From the cell containing the given text, extract its center point as (X, Y) coordinate. 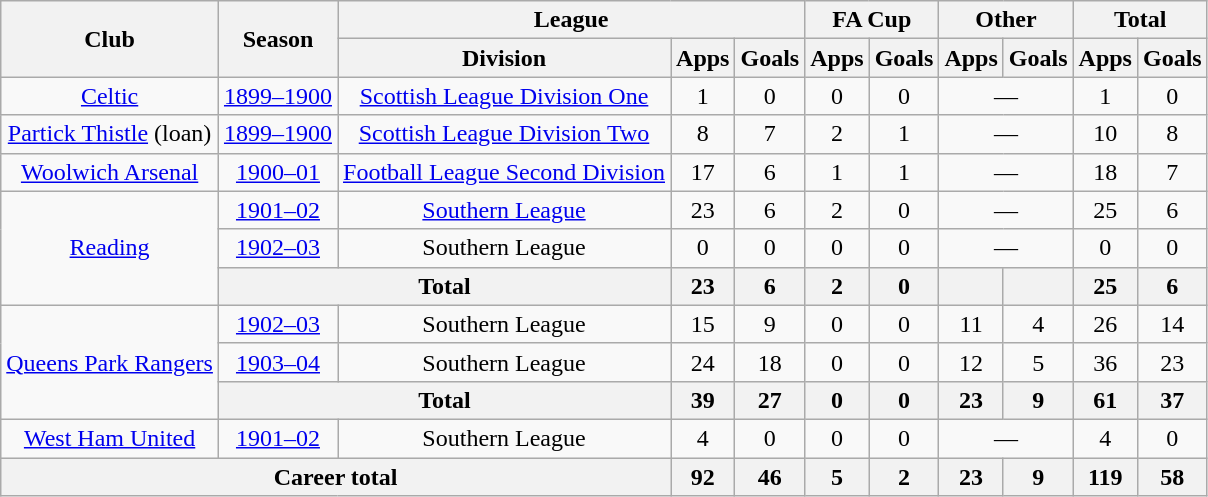
1900–01 (278, 172)
27 (770, 400)
Club (110, 39)
39 (703, 400)
10 (1105, 134)
Season (278, 39)
58 (1172, 477)
FA Cup (872, 20)
37 (1172, 400)
14 (1172, 324)
Celtic (110, 96)
26 (1105, 324)
46 (770, 477)
36 (1105, 362)
11 (971, 324)
Scottish League Division Two (504, 134)
League (572, 20)
West Ham United (110, 438)
Reading (110, 248)
Career total (336, 477)
Football League Second Division (504, 172)
Partick Thistle (loan) (110, 134)
Scottish League Division One (504, 96)
15 (703, 324)
24 (703, 362)
12 (971, 362)
Division (504, 58)
17 (703, 172)
1903–04 (278, 362)
Woolwich Arsenal (110, 172)
92 (703, 477)
Queens Park Rangers (110, 362)
Other (1006, 20)
61 (1105, 400)
119 (1105, 477)
